Extract the [X, Y] coordinate from the center of the cell holding the provided text.  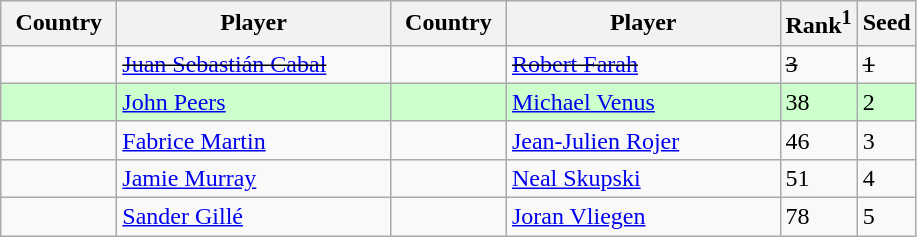
Robert Farah [643, 64]
46 [818, 140]
Neal Skupski [643, 178]
Juan Sebastián Cabal [254, 64]
38 [818, 102]
Rank1 [818, 24]
51 [818, 178]
Jean-Julien Rojer [643, 140]
Jamie Murray [254, 178]
4 [886, 178]
Joran Vliegen [643, 217]
5 [886, 217]
Seed [886, 24]
1 [886, 64]
78 [818, 217]
Michael Venus [643, 102]
2 [886, 102]
Sander Gillé [254, 217]
Fabrice Martin [254, 140]
John Peers [254, 102]
